Find where the given text appears and provide that cell's center as (X, Y) coordinate. 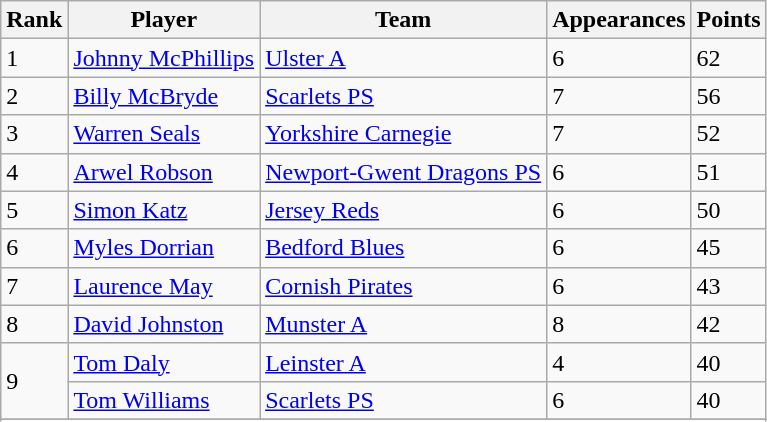
51 (728, 172)
Newport-Gwent Dragons PS (404, 172)
Points (728, 20)
Warren Seals (164, 134)
Ulster A (404, 58)
2 (34, 96)
1 (34, 58)
Team (404, 20)
Appearances (619, 20)
David Johnston (164, 324)
Arwel Robson (164, 172)
Tom Williams (164, 400)
45 (728, 248)
Simon Katz (164, 210)
Player (164, 20)
Rank (34, 20)
Billy McBryde (164, 96)
5 (34, 210)
Johnny McPhillips (164, 58)
43 (728, 286)
62 (728, 58)
Myles Dorrian (164, 248)
Leinster A (404, 362)
Jersey Reds (404, 210)
50 (728, 210)
Yorkshire Carnegie (404, 134)
Munster A (404, 324)
Cornish Pirates (404, 286)
42 (728, 324)
52 (728, 134)
56 (728, 96)
Bedford Blues (404, 248)
Tom Daly (164, 362)
Laurence May (164, 286)
9 (34, 381)
3 (34, 134)
